For the text-containing cell, return its midpoint in [X, Y] coordinate format. 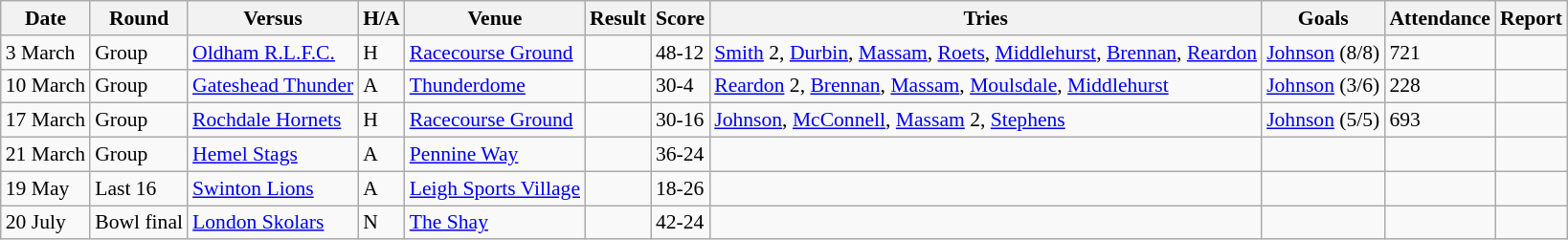
Bowl final [139, 223]
Goals [1323, 18]
20 July [46, 223]
Versus [273, 18]
30-4 [680, 86]
Hemel Stags [273, 155]
Round [139, 18]
Result [618, 18]
228 [1440, 86]
Venue [495, 18]
17 March [46, 120]
Johnson (8/8) [1323, 53]
42-24 [680, 223]
3 March [46, 53]
Date [46, 18]
Report [1532, 18]
Tries [986, 18]
21 March [46, 155]
Score [680, 18]
Attendance [1440, 18]
N [381, 223]
693 [1440, 120]
Pennine Way [495, 155]
721 [1440, 53]
Smith 2, Durbin, Massam, Roets, Middlehurst, Brennan, Reardon [986, 53]
19 May [46, 188]
36-24 [680, 155]
Thunderdome [495, 86]
Swinton Lions [273, 188]
London Skolars [273, 223]
Johnson, McConnell, Massam 2, Stephens [986, 120]
30-16 [680, 120]
10 March [46, 86]
Leigh Sports Village [495, 188]
Rochdale Hornets [273, 120]
48-12 [680, 53]
Reardon 2, Brennan, Massam, Moulsdale, Middlehurst [986, 86]
Gateshead Thunder [273, 86]
The Shay [495, 223]
18-26 [680, 188]
Johnson (5/5) [1323, 120]
Johnson (3/6) [1323, 86]
H/A [381, 18]
Oldham R.L.F.C. [273, 53]
Last 16 [139, 188]
